From the cell containing the given text, extract its center point as (X, Y) coordinate. 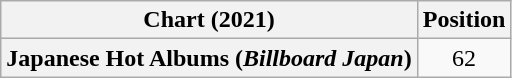
Chart (2021) (209, 20)
62 (464, 58)
Japanese Hot Albums (Billboard Japan) (209, 58)
Position (464, 20)
